For the text-containing cell, return its midpoint in (x, y) coordinate format. 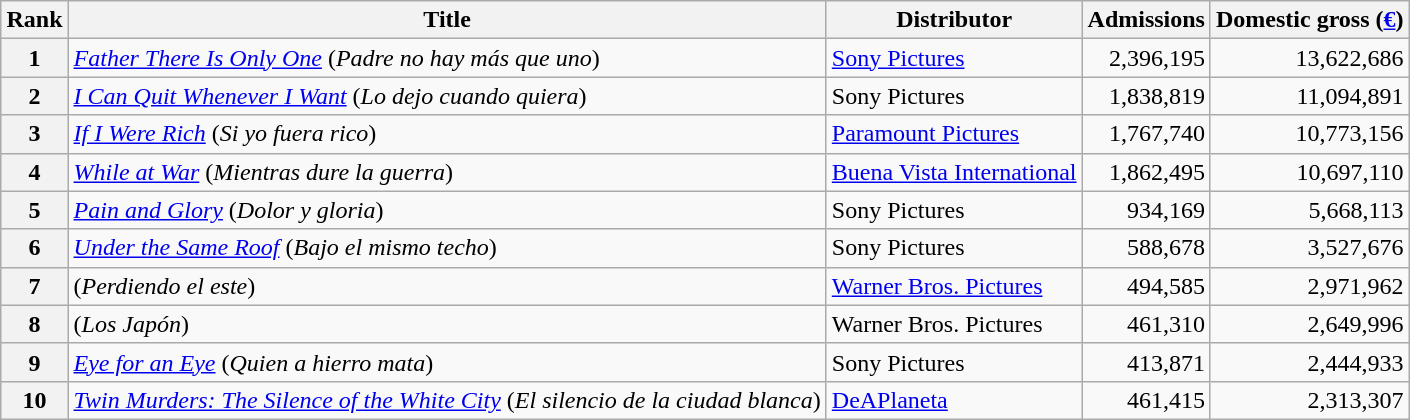
2,313,307 (1310, 400)
(Perdiendo el este) (447, 286)
Admissions (1146, 20)
2 (34, 96)
1,767,740 (1146, 134)
Pain and Glory (Dolor y gloria) (447, 210)
DeAPlaneta (954, 400)
11,094,891 (1310, 96)
Paramount Pictures (954, 134)
Rank (34, 20)
5 (34, 210)
8 (34, 324)
Under the Same Roof (Bajo el mismo techo) (447, 248)
461,310 (1146, 324)
2,649,996 (1310, 324)
2,396,195 (1146, 58)
Distributor (954, 20)
I Can Quit Whenever I Want (Lo dejo cuando quiera) (447, 96)
461,415 (1146, 400)
6 (34, 248)
1 (34, 58)
(Los Japón) (447, 324)
934,169 (1146, 210)
While at War (Mientras dure la guerra) (447, 172)
4 (34, 172)
3 (34, 134)
413,871 (1146, 362)
5,668,113 (1310, 210)
Title (447, 20)
Buena Vista International (954, 172)
1,838,819 (1146, 96)
1,862,495 (1146, 172)
Father There Is Only One (Padre no hay más que uno) (447, 58)
10,697,110 (1310, 172)
7 (34, 286)
Twin Murders: The Silence of the White City (El silencio de la ciudad blanca) (447, 400)
10,773,156 (1310, 134)
2,971,962 (1310, 286)
10 (34, 400)
3,527,676 (1310, 248)
13,622,686 (1310, 58)
Domestic gross (€) (1310, 20)
If I Were Rich (Si yo fuera rico) (447, 134)
9 (34, 362)
Eye for an Eye (Quien a hierro mata) (447, 362)
2,444,933 (1310, 362)
494,585 (1146, 286)
588,678 (1146, 248)
